Search for the cell housing the specified text and yield its (x, y) center coordinate. 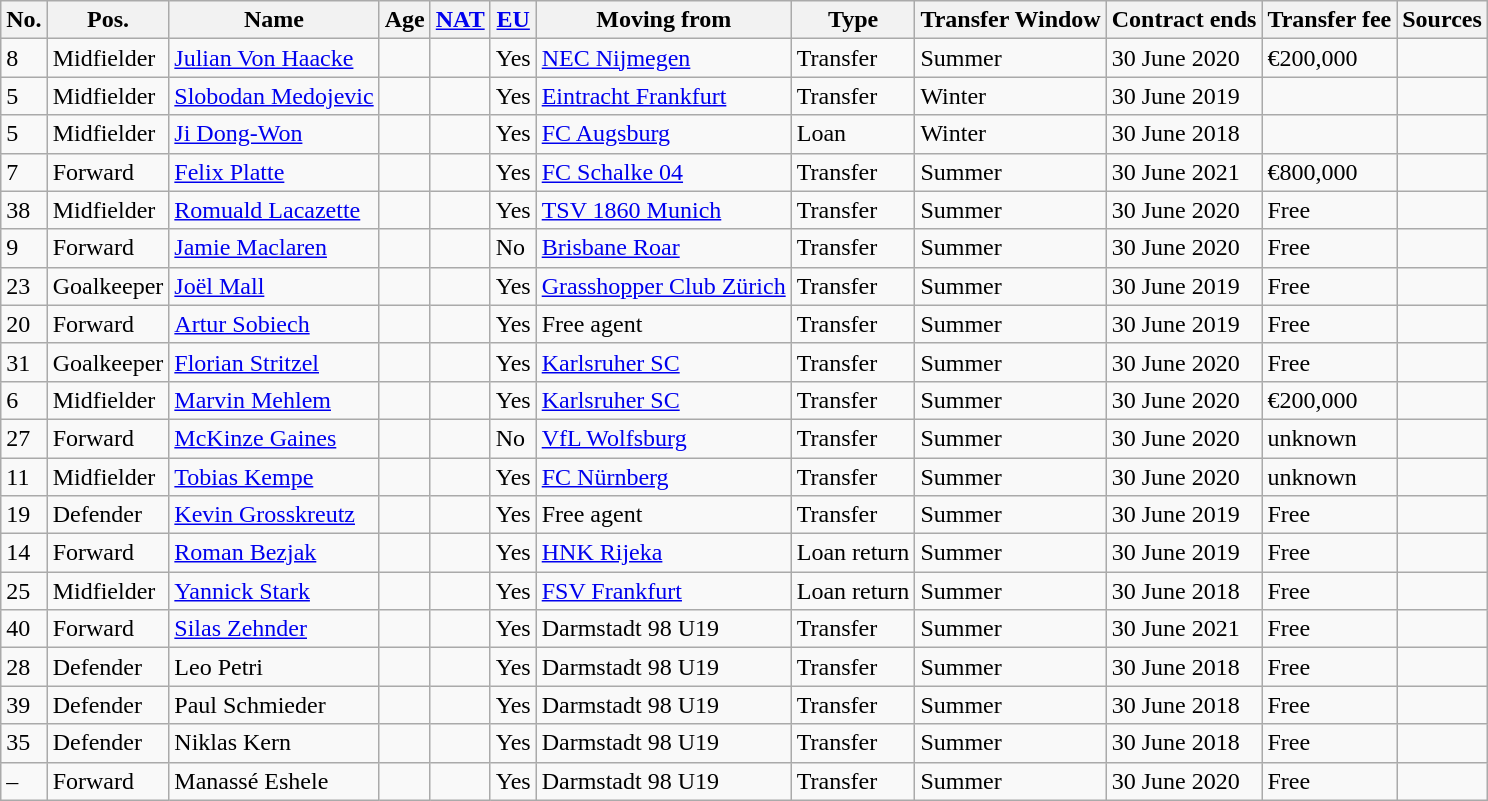
40 (24, 629)
Niklas Kern (274, 743)
28 (24, 667)
Moving from (664, 20)
Contract ends (1184, 20)
Name (274, 20)
Yannick Stark (274, 591)
6 (24, 400)
20 (24, 324)
Transfer fee (1330, 20)
FC Nürnberg (664, 477)
23 (24, 286)
Sources (1442, 20)
19 (24, 515)
Leo Petri (274, 667)
Manassé Eshele (274, 781)
Tobias Kempe (274, 477)
Florian Stritzel (274, 362)
HNK Rijeka (664, 553)
Slobodan Medojevic (274, 96)
25 (24, 591)
Type (853, 20)
14 (24, 553)
8 (24, 58)
– (24, 781)
31 (24, 362)
FC Augsburg (664, 134)
Loan (853, 134)
€800,000 (1330, 172)
Ji Dong-Won (274, 134)
Silas Zehnder (274, 629)
Julian Von Haacke (274, 58)
27 (24, 438)
9 (24, 248)
VfL Wolfsburg (664, 438)
Brisbane Roar (664, 248)
11 (24, 477)
Kevin Grosskreutz (274, 515)
TSV 1860 Munich (664, 210)
Pos. (108, 20)
Felix Platte (274, 172)
McKinze Gaines (274, 438)
Romuald Lacazette (274, 210)
Transfer Window (1010, 20)
EU (513, 20)
NAT (460, 20)
NEC Nijmegen (664, 58)
FC Schalke 04 (664, 172)
No. (24, 20)
Artur Sobiech (274, 324)
Paul Schmieder (274, 705)
Jamie Maclaren (274, 248)
FSV Frankfurt (664, 591)
35 (24, 743)
Roman Bezjak (274, 553)
Age (404, 20)
Grasshopper Club Zürich (664, 286)
Joël Mall (274, 286)
7 (24, 172)
39 (24, 705)
38 (24, 210)
Eintracht Frankfurt (664, 96)
Marvin Mehlem (274, 400)
